Pinpoint the cell where the given text exists, returning its (x, y) midpoint coordinate. 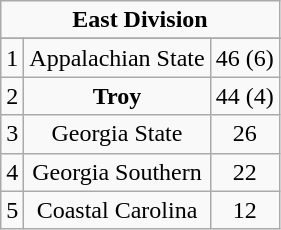
Georgia State (117, 134)
Troy (117, 96)
22 (244, 172)
Coastal Carolina (117, 210)
Georgia Southern (117, 172)
2 (12, 96)
26 (244, 134)
East Division (140, 20)
44 (4) (244, 96)
1 (12, 58)
3 (12, 134)
46 (6) (244, 58)
4 (12, 172)
Appalachian State (117, 58)
5 (12, 210)
12 (244, 210)
